Identify which cell holds the provided text, then report its (x, y) central coordinate. 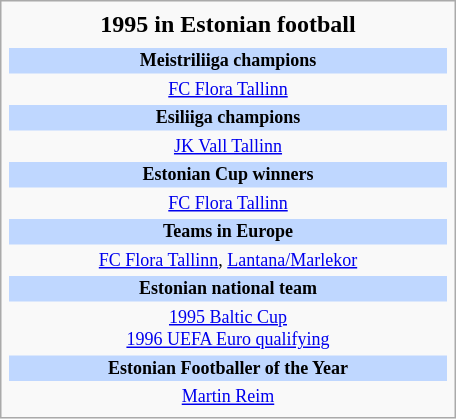
Estonian Cup winners (228, 175)
1995 Baltic Cup1996 UEFA Euro qualifying (228, 329)
Meistriliiga champions (228, 61)
Estonian national team (228, 289)
Esiliiga champions (228, 118)
FC Flora Tallinn, Lantana/Marlekor (228, 261)
1995 in Estonian football (228, 24)
JK Vall Tallinn (228, 147)
Estonian Footballer of the Year (228, 369)
Teams in Europe (228, 232)
Martin Reim (228, 397)
